Return (X, Y) of the center of cell containing provided text 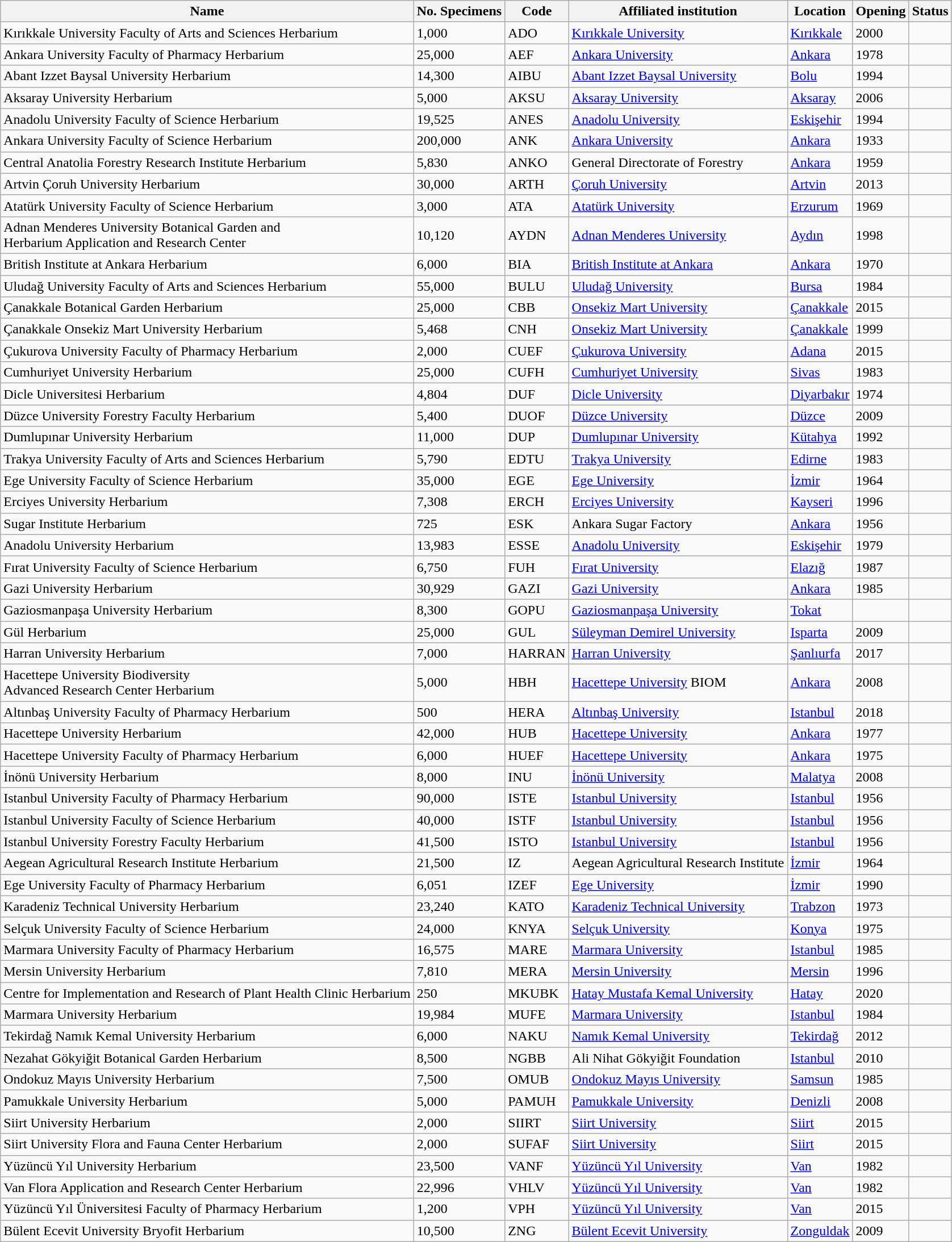
13,983 (459, 545)
HUB (537, 734)
Centre for Implementation and Research of Plant Health Clinic Herbarium (207, 993)
Bursa (820, 286)
Uludağ University (678, 286)
Adnan Menderes University (678, 235)
ARTH (537, 184)
CBB (537, 308)
8,300 (459, 610)
GOPU (537, 610)
Çanakkale Onsekiz Mart University Herbarium (207, 329)
1987 (880, 567)
AIBU (537, 76)
Kayseri (820, 502)
Sugar Institute Herbarium (207, 524)
NAKU (537, 1036)
Ankara University Faculty of Pharmacy Herbarium (207, 55)
Cumhuriyet University (678, 373)
Selçuk University Faculty of Science Herbarium (207, 928)
250 (459, 993)
Altınbaş University (678, 712)
Erzurum (820, 206)
Aegean Agricultural Research Institute Herbarium (207, 863)
Anadolu University Faculty of Science Herbarium (207, 119)
HARRAN (537, 654)
Ege University Faculty of Science Herbarium (207, 480)
1998 (880, 235)
NGBB (537, 1058)
EGE (537, 480)
55,000 (459, 286)
ANKO (537, 162)
Abant Izzet Baysal University (678, 76)
Van Flora Application and Research Center Herbarium (207, 1187)
Location (820, 11)
GUL (537, 632)
1999 (880, 329)
Çukurova University (678, 351)
Ondokuz Mayıs University Herbarium (207, 1080)
Aksaray (820, 98)
Bülent Ecevit University Bryofit Herbarium (207, 1231)
MERA (537, 971)
Kırıkkale (820, 33)
Zonguldak (820, 1231)
Erciyes University Herbarium (207, 502)
21,500 (459, 863)
2013 (880, 184)
35,000 (459, 480)
4,804 (459, 394)
19,984 (459, 1015)
1933 (880, 141)
FUH (537, 567)
40,000 (459, 820)
1,200 (459, 1209)
HERA (537, 712)
6,051 (459, 885)
Uludağ University Faculty of Arts and Sciences Herbarium (207, 286)
Gaziosmanpaşa University (678, 610)
Gazi University (678, 588)
6,750 (459, 567)
Mersin University Herbarium (207, 971)
MARE (537, 950)
British Institute at Ankara Herbarium (207, 264)
7,810 (459, 971)
MKUBK (537, 993)
IZEF (537, 885)
Artvin Çoruh University Herbarium (207, 184)
GAZI (537, 588)
CUFH (537, 373)
Hacettepe University Faculty of Pharmacy Herbarium (207, 755)
11,000 (459, 437)
INU (537, 777)
1,000 (459, 33)
Kırıkkale University Faculty of Arts and Sciences Herbarium (207, 33)
Pamukkale University Herbarium (207, 1101)
CUEF (537, 351)
Gazi University Herbarium (207, 588)
1974 (880, 394)
2017 (880, 654)
İnönü University Herbarium (207, 777)
Pamukkale University (678, 1101)
EDTU (537, 459)
Çukurova University Faculty of Pharmacy Herbarium (207, 351)
200,000 (459, 141)
Siirt University Flora and Fauna Center Herbarium (207, 1144)
30,000 (459, 184)
1973 (880, 906)
24,000 (459, 928)
2012 (880, 1036)
Dicle University (678, 394)
Kırıkkale University (678, 33)
Ankara Sugar Factory (678, 524)
Bolu (820, 76)
16,575 (459, 950)
3,000 (459, 206)
Düzce University Forestry Faculty Herbarium (207, 416)
General Directorate of Forestry (678, 162)
Ankara University Faculty of Science Herbarium (207, 141)
Tekirdağ Namık Kemal University Herbarium (207, 1036)
Adana (820, 351)
SIIRT (537, 1123)
Dumlupınar University Herbarium (207, 437)
2006 (880, 98)
Artvin (820, 184)
7,308 (459, 502)
KATO (537, 906)
Status (930, 11)
Karadeniz Technical University (678, 906)
22,996 (459, 1187)
Trabzon (820, 906)
Diyarbakır (820, 394)
725 (459, 524)
Kütahya (820, 437)
Çanakkale Botanical Garden Herbarium (207, 308)
10,500 (459, 1231)
VANF (537, 1166)
Fırat University (678, 567)
ISTF (537, 820)
SUFAF (537, 1144)
Aegean Agricultural Research Institute (678, 863)
BULU (537, 286)
ISTO (537, 842)
30,929 (459, 588)
Şanlıurfa (820, 654)
Hatay (820, 993)
1959 (880, 162)
Hatay Mustafa Kemal University (678, 993)
HBH (537, 683)
Istanbul University Faculty of Pharmacy Herbarium (207, 798)
2000 (880, 33)
Dumlupınar University (678, 437)
Trakya University (678, 459)
90,000 (459, 798)
ZNG (537, 1231)
1977 (880, 734)
IZ (537, 863)
Tokat (820, 610)
Ali Nihat Gökyiğit Foundation (678, 1058)
Trakya University Faculty of Arts and Sciences Herbarium (207, 459)
Abant Izzet Baysal University Herbarium (207, 76)
OMUB (537, 1080)
Atatürk University (678, 206)
Hacettepe University BIOM (678, 683)
CNH (537, 329)
Fırat University Faculty of Science Herbarium (207, 567)
Aksaray University (678, 98)
HUEF (537, 755)
Adnan Menderes University Botanical Garden and Herbarium Application and Research Center (207, 235)
2020 (880, 993)
BIA (537, 264)
Denizli (820, 1101)
MUFE (537, 1015)
Central Anatolia Forestry Research Institute Herbarium (207, 162)
Siirt University Herbarium (207, 1123)
Yüzüncü Yıl Üniversitesi Faculty of Pharmacy Herbarium (207, 1209)
British Institute at Ankara (678, 264)
5,830 (459, 162)
ISTE (537, 798)
Gül Herbarium (207, 632)
AKSU (537, 98)
Ege University Faculty of Pharmacy Herbarium (207, 885)
2018 (880, 712)
Sivas (820, 373)
Affiliated institution (678, 11)
42,000 (459, 734)
VHLV (537, 1187)
Altınbaş University Faculty of Pharmacy Herbarium (207, 712)
8,500 (459, 1058)
ESK (537, 524)
5,468 (459, 329)
Düzce (820, 416)
Tekirdağ (820, 1036)
Mersin (820, 971)
Gaziosmanpaşa University Herbarium (207, 610)
ERCH (537, 502)
23,240 (459, 906)
Selçuk University (678, 928)
ATA (537, 206)
Samsun (820, 1080)
Karadeniz Technical University Herbarium (207, 906)
Atatürk University Faculty of Science Herbarium (207, 206)
PAMUH (537, 1101)
No. Specimens (459, 11)
41,500 (459, 842)
Code (537, 11)
7,500 (459, 1080)
Süleyman Demirel University (678, 632)
Ondokuz Mayıs University (678, 1080)
Çoruh University (678, 184)
Istanbul University Forestry Faculty Herbarium (207, 842)
Name (207, 11)
AYDN (537, 235)
Namık Kemal University (678, 1036)
1992 (880, 437)
1969 (880, 206)
2010 (880, 1058)
Marmara University Faculty of Pharmacy Herbarium (207, 950)
Mersin University (678, 971)
5,400 (459, 416)
1970 (880, 264)
Aksaray University Herbarium (207, 98)
Isparta (820, 632)
14,300 (459, 76)
Yüzüncü Yıl University Herbarium (207, 1166)
19,525 (459, 119)
7,000 (459, 654)
Cumhuriyet University Herbarium (207, 373)
ANES (537, 119)
8,000 (459, 777)
DUOF (537, 416)
1979 (880, 545)
Harran University Herbarium (207, 654)
Marmara University Herbarium (207, 1015)
AEF (537, 55)
ESSE (537, 545)
Aydın (820, 235)
Hacettepe University Biodiversity Advanced Research Center Herbarium (207, 683)
Edirne (820, 459)
Erciyes University (678, 502)
500 (459, 712)
Opening (880, 11)
Dicle Universitesi Herbarium (207, 394)
ADO (537, 33)
Bülent Ecevit University (678, 1231)
ANK (537, 141)
23,500 (459, 1166)
Hacettepe University Herbarium (207, 734)
Elazığ (820, 567)
Konya (820, 928)
VPH (537, 1209)
İnönü University (678, 777)
Harran University (678, 654)
5,790 (459, 459)
Istanbul University Faculty of Science Herbarium (207, 820)
Malatya (820, 777)
KNYA (537, 928)
Anadolu University Herbarium (207, 545)
DUP (537, 437)
Nezahat Gökyiğit Botanical Garden Herbarium (207, 1058)
Düzce University (678, 416)
10,120 (459, 235)
1978 (880, 55)
1990 (880, 885)
DUF (537, 394)
